From the cell containing the given text, extract its center point as (X, Y) coordinate. 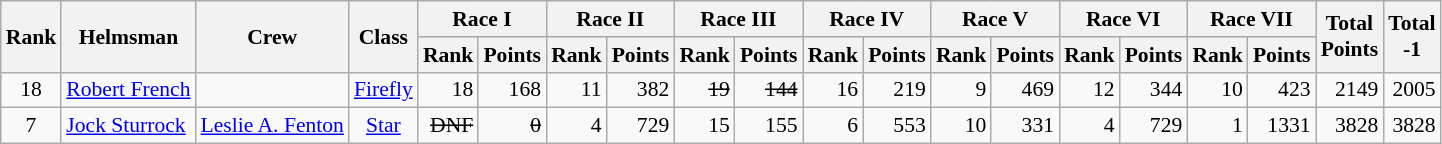
TotalPoints (1350, 36)
553 (897, 126)
Total-1 (1412, 36)
Leslie A. Fenton (272, 126)
Race VII (1251, 19)
0 (512, 126)
2005 (1412, 90)
1 (1218, 126)
2149 (1350, 90)
Robert French (128, 90)
7 (32, 126)
469 (1025, 90)
Crew (272, 36)
6 (834, 126)
219 (897, 90)
11 (576, 90)
15 (704, 126)
Race V (995, 19)
382 (641, 90)
Race III (738, 19)
Race I (482, 19)
155 (769, 126)
16 (834, 90)
168 (512, 90)
144 (769, 90)
Jock Sturrock (128, 126)
9 (962, 90)
344 (1154, 90)
Star (384, 126)
1331 (1282, 126)
Race VI (1123, 19)
Class (384, 36)
331 (1025, 126)
DNF (448, 126)
Race II (610, 19)
19 (704, 90)
Helmsman (128, 36)
Race IV (867, 19)
Firefly (384, 90)
12 (1090, 90)
423 (1282, 90)
